For the text-containing cell, return its midpoint in (X, Y) coordinate format. 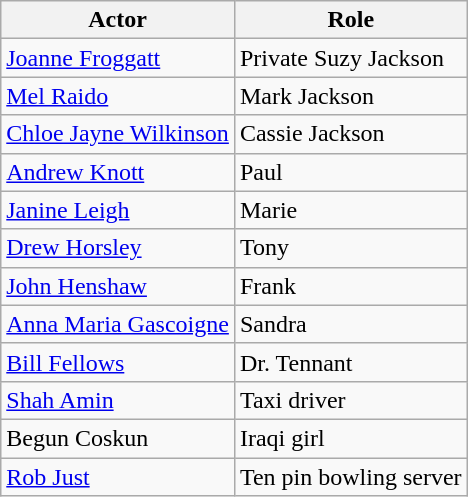
Bill Fellows (118, 362)
Marie (350, 210)
Paul (350, 172)
Frank (350, 286)
Role (350, 20)
Cassie Jackson (350, 134)
Tony (350, 248)
Taxi driver (350, 400)
Drew Horsley (118, 248)
Mark Jackson (350, 96)
Andrew Knott (118, 172)
Sandra (350, 324)
Dr. Tennant (350, 362)
Ten pin bowling server (350, 477)
Actor (118, 20)
Shah Amin (118, 400)
Janine Leigh (118, 210)
John Henshaw (118, 286)
Anna Maria Gascoigne (118, 324)
Iraqi girl (350, 438)
Private Suzy Jackson (350, 58)
Joanne Froggatt (118, 58)
Rob Just (118, 477)
Begun Coskun (118, 438)
Mel Raido (118, 96)
Chloe Jayne Wilkinson (118, 134)
